Capture the cell that displays the provided text and extract its [x, y] central coordinate. 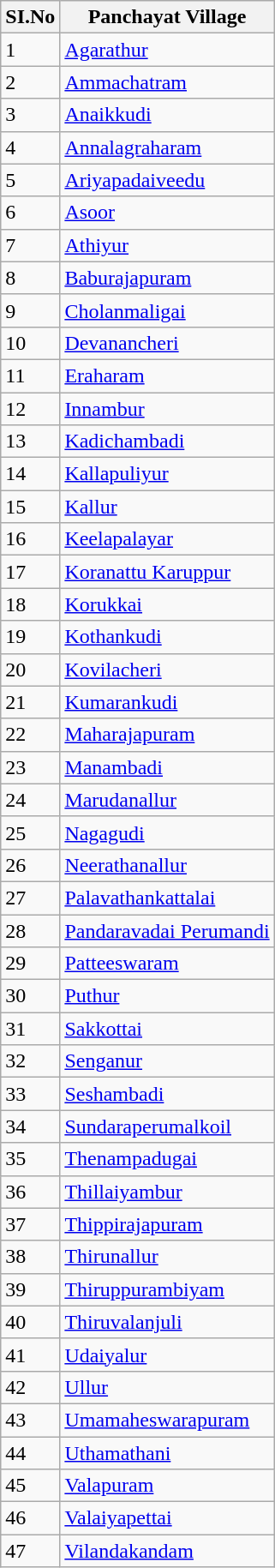
Annalagraharam [167, 147]
35 [31, 1159]
Udaiyalur [167, 1355]
Valapuram [167, 1486]
4 [31, 147]
8 [31, 278]
11 [31, 375]
36 [31, 1192]
2 [31, 82]
Innambur [167, 409]
16 [31, 539]
41 [31, 1355]
21 [31, 702]
Panchayat Village [167, 17]
Nagagudi [167, 832]
20 [31, 670]
5 [31, 180]
Cholanmaligai [167, 310]
Ullur [167, 1387]
Ammachatram [167, 82]
Seshambadi [167, 1094]
Koranattu Karuppur [167, 572]
28 [31, 930]
Thenampadugai [167, 1159]
Eraharam [167, 375]
Thiruvalanjuli [167, 1322]
Valaiyapettai [167, 1518]
Senganur [167, 1061]
Ariyapadaiveedu [167, 180]
43 [31, 1420]
Neerathanallur [167, 865]
32 [31, 1061]
Agarathur [167, 50]
1 [31, 50]
34 [31, 1126]
Sundaraperumalkoil [167, 1126]
Marudanallur [167, 800]
22 [31, 735]
Kallapuliyur [167, 474]
Manambadi [167, 767]
Kallur [167, 507]
45 [31, 1486]
31 [31, 1029]
40 [31, 1322]
33 [31, 1094]
24 [31, 800]
Anaikkudi [167, 115]
6 [31, 213]
Kovilacheri [167, 670]
Kothankudi [167, 637]
Thillaiyambur [167, 1192]
7 [31, 245]
Kadichambadi [167, 442]
13 [31, 442]
12 [31, 409]
9 [31, 310]
Devanancheri [167, 343]
25 [31, 832]
Kumarankudi [167, 702]
17 [31, 572]
42 [31, 1387]
29 [31, 964]
19 [31, 637]
Palavathankattalai [167, 898]
23 [31, 767]
Baburajapuram [167, 278]
3 [31, 115]
Uthamathani [167, 1453]
Thirunallur [167, 1257]
SI.No [31, 17]
46 [31, 1518]
30 [31, 996]
47 [31, 1551]
44 [31, 1453]
26 [31, 865]
Athiyur [167, 245]
38 [31, 1257]
Patteeswaram [167, 964]
Thippirajapuram [167, 1224]
15 [31, 507]
Umamaheswarapuram [167, 1420]
10 [31, 343]
37 [31, 1224]
Vilandakandam [167, 1551]
39 [31, 1289]
Sakkottai [167, 1029]
18 [31, 604]
Thiruppurambiyam [167, 1289]
Korukkai [167, 604]
27 [31, 898]
Pandaravadai Perumandi [167, 930]
Asoor [167, 213]
Maharajapuram [167, 735]
14 [31, 474]
Keelapalayar [167, 539]
Puthur [167, 996]
